Detect which cell encompasses the target text, then output its (x, y) center coordinate. 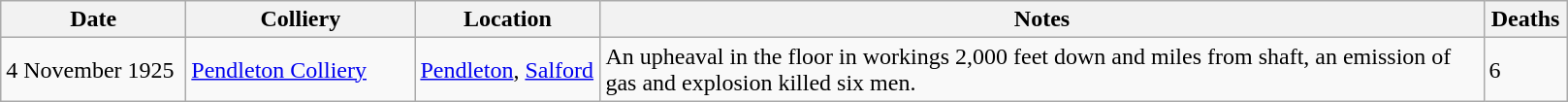
Pendleton, Salford (508, 70)
Colliery (301, 19)
Date (93, 19)
Deaths (1525, 19)
6 (1525, 70)
Pendleton Colliery (301, 70)
Location (508, 19)
An upheaval in the floor in workings 2,000 feet down and miles from shaft, an emission of gas and explosion killed six men. (1041, 70)
4 November 1925 (93, 70)
Notes (1041, 19)
